Determine the [X, Y] coordinate at the center of the cell enclosing the given text.  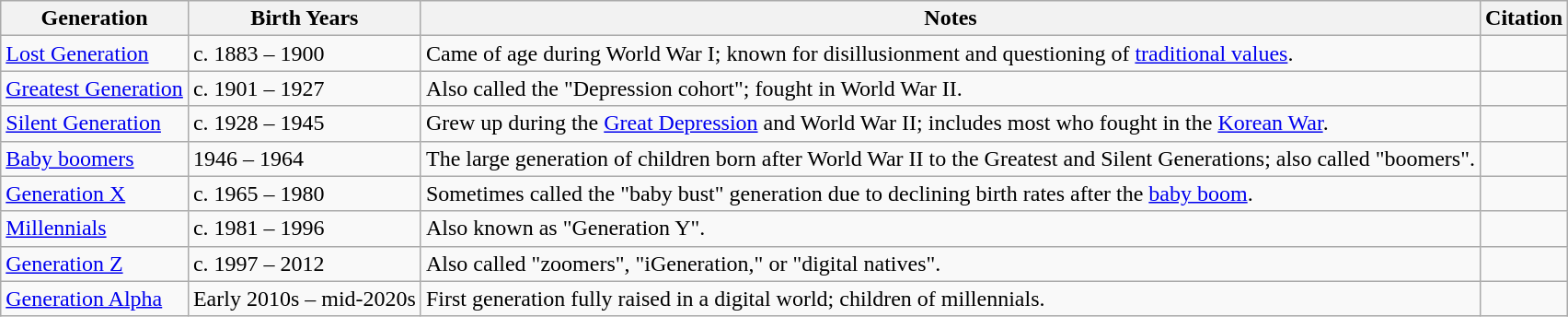
c. 1928 – 1945 [304, 123]
Lost Generation [95, 53]
Silent Generation [95, 123]
Also known as "Generation Y". [950, 229]
Early 2010s – mid-2020s [304, 299]
Generation Z [95, 264]
The large generation of children born after World War II to the Greatest and Silent Generations; also called "boomers". [950, 158]
c. 1997 – 2012 [304, 264]
c. 1981 – 1996 [304, 229]
Generation [95, 18]
Also called "zoomers", "iGeneration," or "digital natives". [950, 264]
c. 1901 – 1927 [304, 88]
1946 – 1964 [304, 158]
Also called the "Depression cohort"; fought in World War II. [950, 88]
Citation [1524, 18]
c. 1965 – 1980 [304, 194]
Generation X [95, 194]
Grew up during the Great Depression and World War II; includes most who fought in the Korean War. [950, 123]
Greatest Generation [95, 88]
c. 1883 – 1900 [304, 53]
Millennials [95, 229]
Sometimes called the "baby bust" generation due to declining birth rates after the baby boom. [950, 194]
Baby boomers [95, 158]
First generation fully raised in a digital world; children of millennials. [950, 299]
Notes [950, 18]
Birth Years [304, 18]
Came of age during World War I; known for disillusionment and questioning of traditional values. [950, 53]
Generation Alpha [95, 299]
